Pinpoint the cell where the given text exists, returning its [x, y] midpoint coordinate. 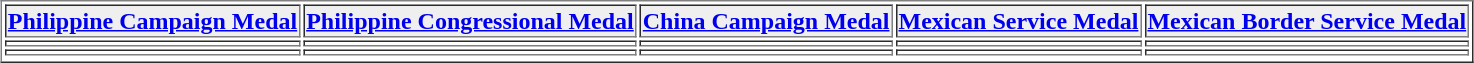
Mexican Service Medal [1018, 20]
China Campaign Medal [766, 20]
Philippine Campaign Medal [152, 20]
Mexican Border Service Medal [1306, 20]
Philippine Congressional Medal [470, 20]
